Provide the (x, y) coordinate of the cell's center where the given text is located.  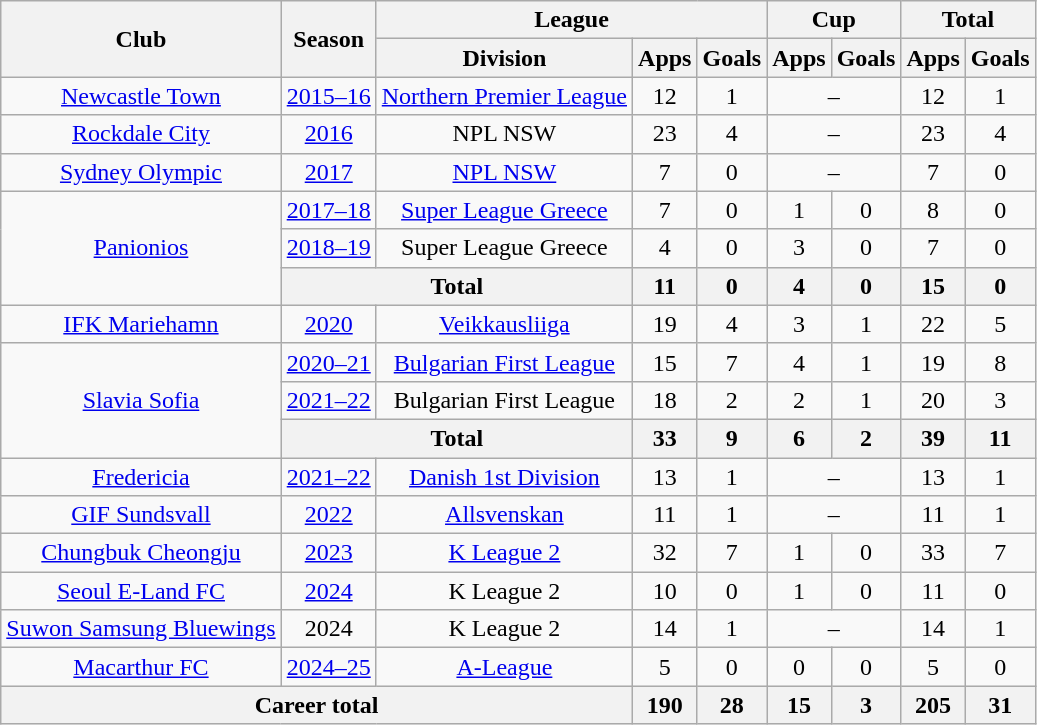
Veikkausliiga (504, 324)
190 (665, 705)
Newcastle Town (141, 96)
2020–21 (328, 362)
Division (504, 58)
Danish 1st Division (504, 477)
Suwon Samsung Bluewings (141, 629)
6 (799, 438)
Fredericia (141, 477)
10 (665, 591)
A-League (504, 667)
205 (933, 705)
2020 (328, 324)
2022 (328, 515)
Slavia Sofia (141, 400)
31 (1000, 705)
18 (665, 400)
Seoul E-Land FC (141, 591)
League (571, 20)
GIF Sundsvall (141, 515)
Panionios (141, 248)
Club (141, 39)
Career total (317, 705)
Season (328, 39)
Northern Premier League (504, 96)
Macarthur FC (141, 667)
2024–25 (328, 667)
2016 (328, 134)
2017 (328, 172)
28 (732, 705)
2015–16 (328, 96)
2017–18 (328, 210)
IFK Mariehamn (141, 324)
2023 (328, 553)
Allsvenskan (504, 515)
Sydney Olympic (141, 172)
Cup (834, 20)
39 (933, 438)
22 (933, 324)
9 (732, 438)
32 (665, 553)
Chungbuk Cheongju (141, 553)
Rockdale City (141, 134)
2018–19 (328, 248)
20 (933, 400)
